Capture the cell that displays the provided text and extract its [x, y] central coordinate. 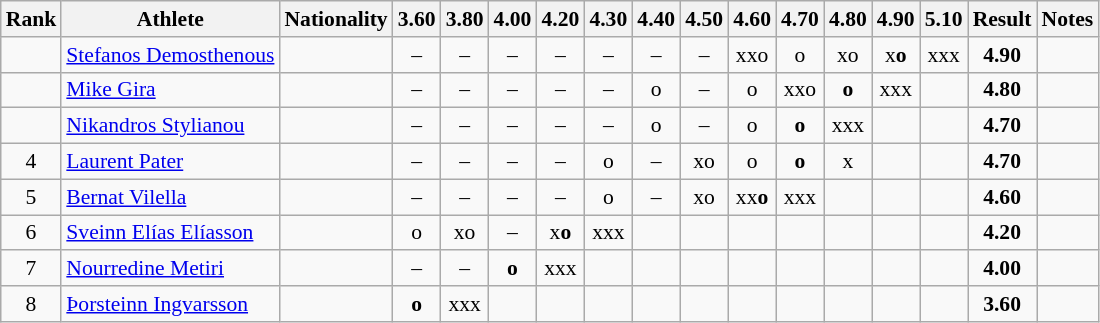
Þorsteinn Ingvarsson [170, 304]
5 [32, 197]
x [848, 162]
Nikandros Stylianou [170, 126]
5.10 [944, 19]
Laurent Pater [170, 162]
3.80 [465, 19]
Mike Gira [170, 90]
Bernat Vilella [170, 197]
Rank [32, 19]
Nourredine Metiri [170, 269]
4.30 [608, 19]
Stefanos Demosthenous [170, 55]
4 [32, 162]
Sveinn Elías Elíasson [170, 233]
Result [1002, 19]
7 [32, 269]
4.50 [704, 19]
8 [32, 304]
4.40 [656, 19]
Notes [1068, 19]
6 [32, 233]
Nationality [336, 19]
Athlete [170, 19]
